Find where the given text appears and provide that cell's center as [X, Y] coordinate. 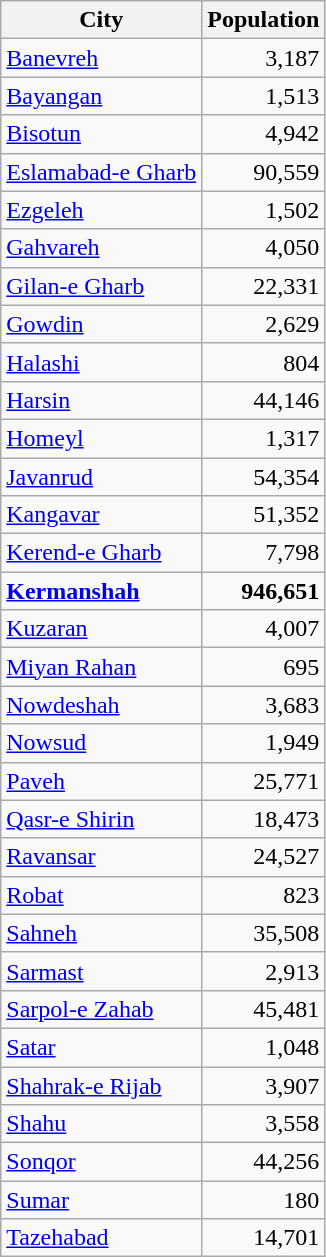
4,050 [264, 248]
1,048 [264, 1047]
1,949 [264, 743]
Kangavar [102, 515]
Homeyl [102, 438]
Harsin [102, 400]
3,558 [264, 1124]
44,256 [264, 1162]
Javanrud [102, 477]
7,798 [264, 553]
3,683 [264, 705]
Ezgeleh [102, 210]
Ravansar [102, 857]
35,508 [264, 933]
Satar [102, 1047]
54,354 [264, 477]
90,559 [264, 172]
3,187 [264, 58]
Population [264, 20]
Sarpol-e Zahab [102, 1009]
Bayangan [102, 96]
14,701 [264, 1238]
Miyan Rahan [102, 667]
180 [264, 1200]
1,513 [264, 96]
Sarmast [102, 971]
Bisotun [102, 134]
Robat [102, 895]
Gilan-e Gharb [102, 286]
Halashi [102, 362]
Sumar [102, 1200]
1,317 [264, 438]
4,942 [264, 134]
Nowdeshah [102, 705]
2,913 [264, 971]
946,651 [264, 591]
Kerend-e Gharb [102, 553]
18,473 [264, 819]
Paveh [102, 781]
Shahu [102, 1124]
Gowdin [102, 324]
3,907 [264, 1085]
24,527 [264, 857]
823 [264, 895]
22,331 [264, 286]
4,007 [264, 629]
2,629 [264, 324]
Nowsud [102, 743]
44,146 [264, 400]
Sonqor [102, 1162]
Gahvareh [102, 248]
1,502 [264, 210]
Kermanshah [102, 591]
Eslamabad-e Gharb [102, 172]
695 [264, 667]
Shahrak-e Rijab [102, 1085]
45,481 [264, 1009]
Sahneh [102, 933]
51,352 [264, 515]
804 [264, 362]
Banevreh [102, 58]
25,771 [264, 781]
Qasr-e Shirin [102, 819]
Tazehabad [102, 1238]
Kuzaran [102, 629]
City [102, 20]
